Search for the cell housing the specified text and yield its (x, y) center coordinate. 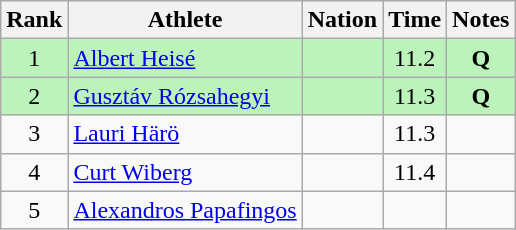
Athlete (185, 20)
Lauri Härö (185, 134)
Alexandros Papafingos (185, 210)
Notes (481, 20)
3 (34, 134)
5 (34, 210)
Gusztáv Rózsahegyi (185, 96)
4 (34, 172)
1 (34, 58)
Nation (342, 20)
11.2 (415, 58)
Rank (34, 20)
Curt Wiberg (185, 172)
11.4 (415, 172)
Albert Heisé (185, 58)
2 (34, 96)
Time (415, 20)
